Scan for the cell matching the given text and deliver its (X, Y) coordinate at center. 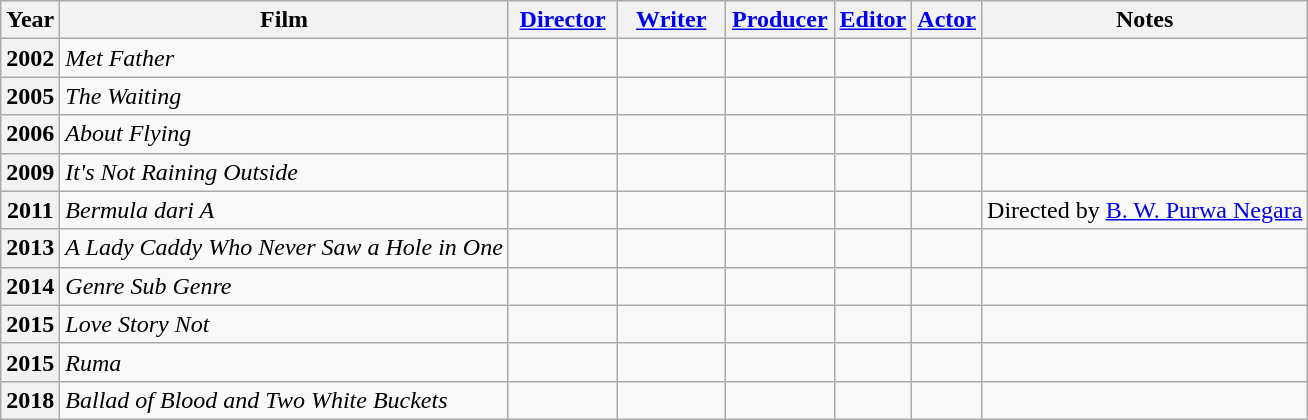
Editor (873, 20)
2002 (30, 58)
2014 (30, 286)
Bermula dari A (284, 210)
2009 (30, 172)
About Flying (284, 134)
Director (562, 20)
The Waiting (284, 96)
Year (30, 20)
Genre Sub Genre (284, 286)
A Lady Caddy Who Never Saw a Hole in One (284, 248)
Writer (672, 20)
Ruma (284, 362)
Directed by B. W. Purwa Negara (1145, 210)
2005 (30, 96)
Film (284, 20)
Actor (947, 20)
Notes (1145, 20)
Met Father (284, 58)
2011 (30, 210)
Love Story Not (284, 324)
2018 (30, 400)
Ballad of Blood and Two White Buckets (284, 400)
2013 (30, 248)
2006 (30, 134)
Producer (780, 20)
It's Not Raining Outside (284, 172)
